Identify which cell holds the provided text, then report its [x, y] central coordinate. 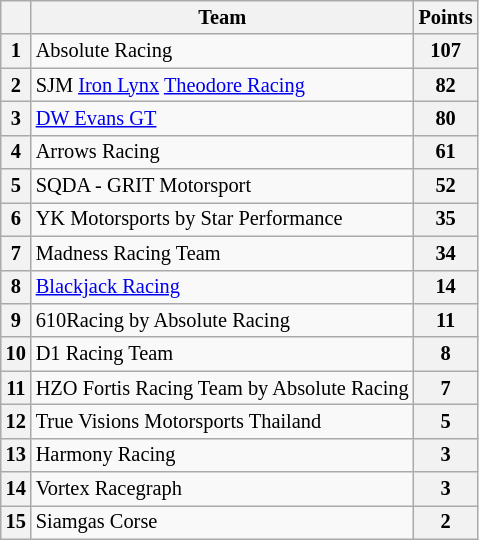
DW Evans GT [222, 118]
9 [16, 320]
1 [16, 51]
True Visions Motorsports Thailand [222, 421]
61 [446, 152]
15 [16, 522]
82 [446, 85]
Team [222, 17]
Siamgas Corse [222, 522]
SQDA - GRIT Motorsport [222, 186]
610Racing by Absolute Racing [222, 320]
Points [446, 17]
SJM Iron Lynx Theodore Racing [222, 85]
4 [16, 152]
HZO Fortis Racing Team by Absolute Racing [222, 388]
10 [16, 354]
35 [446, 219]
52 [446, 186]
107 [446, 51]
Madness Racing Team [222, 253]
D1 Racing Team [222, 354]
Absolute Racing [222, 51]
Harmony Racing [222, 455]
34 [446, 253]
YK Motorsports by Star Performance [222, 219]
Arrows Racing [222, 152]
12 [16, 421]
Vortex Racegraph [222, 489]
Blackjack Racing [222, 287]
80 [446, 118]
6 [16, 219]
13 [16, 455]
